Search for the cell housing the specified text and yield its [x, y] center coordinate. 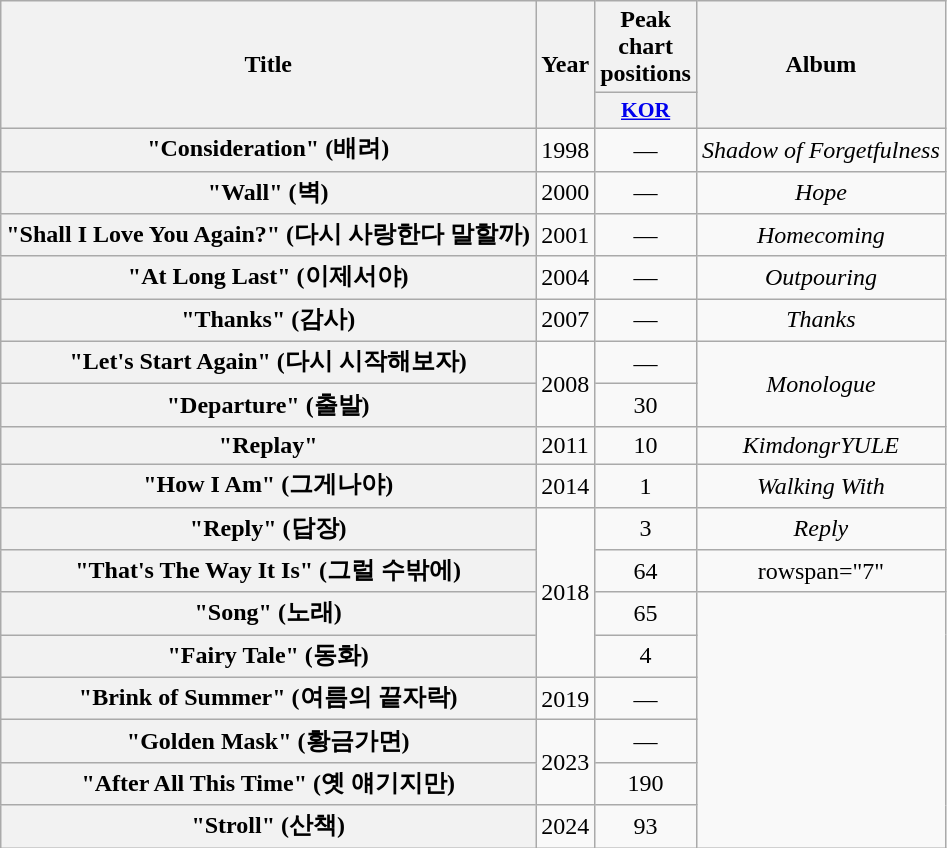
2000 [566, 192]
1 [646, 486]
"Shall I Love You Again?" (다시 사랑한다 말할까) [268, 236]
"At Long Last" (이제서야) [268, 278]
Reply [820, 528]
"Wall" (벽) [268, 192]
Outpouring [820, 278]
4 [646, 656]
"Thanks" (감사) [268, 320]
Homecoming [820, 236]
Title [268, 65]
Album [820, 65]
2011 [566, 445]
Walking With [820, 486]
KimdongrYULE [820, 445]
2008 [566, 384]
2007 [566, 320]
2019 [566, 698]
Shadow of Forgetfulness [820, 150]
93 [646, 826]
Thanks [820, 320]
"That's The Way It Is" (그럴 수밖에) [268, 572]
3 [646, 528]
2024 [566, 826]
2004 [566, 278]
2014 [566, 486]
"Let's Start Again" (다시 시작해보자) [268, 362]
"Consideration" (배려) [268, 150]
1998 [566, 150]
2018 [566, 592]
"Reply" (답장) [268, 528]
Hope [820, 192]
"Brink of Summer" (여름의 끝자락) [268, 698]
190 [646, 784]
65 [646, 614]
2023 [566, 762]
"Replay" [268, 445]
"After All This Time" (옛 얘기지만) [268, 784]
Year [566, 65]
"How I Am" (그게나야) [268, 486]
rowspan="7" [820, 572]
64 [646, 572]
"Song" (노래) [268, 614]
10 [646, 445]
30 [646, 406]
"Departure" (출발) [268, 406]
Monologue [820, 384]
KOR [646, 111]
2001 [566, 236]
Peak chart positions [646, 47]
"Golden Mask" (황금가면) [268, 742]
"Stroll" (산책) [268, 826]
"Fairy Tale" (동화) [268, 656]
